Provide the (X, Y) coordinate of the cell's center where the given text is located.  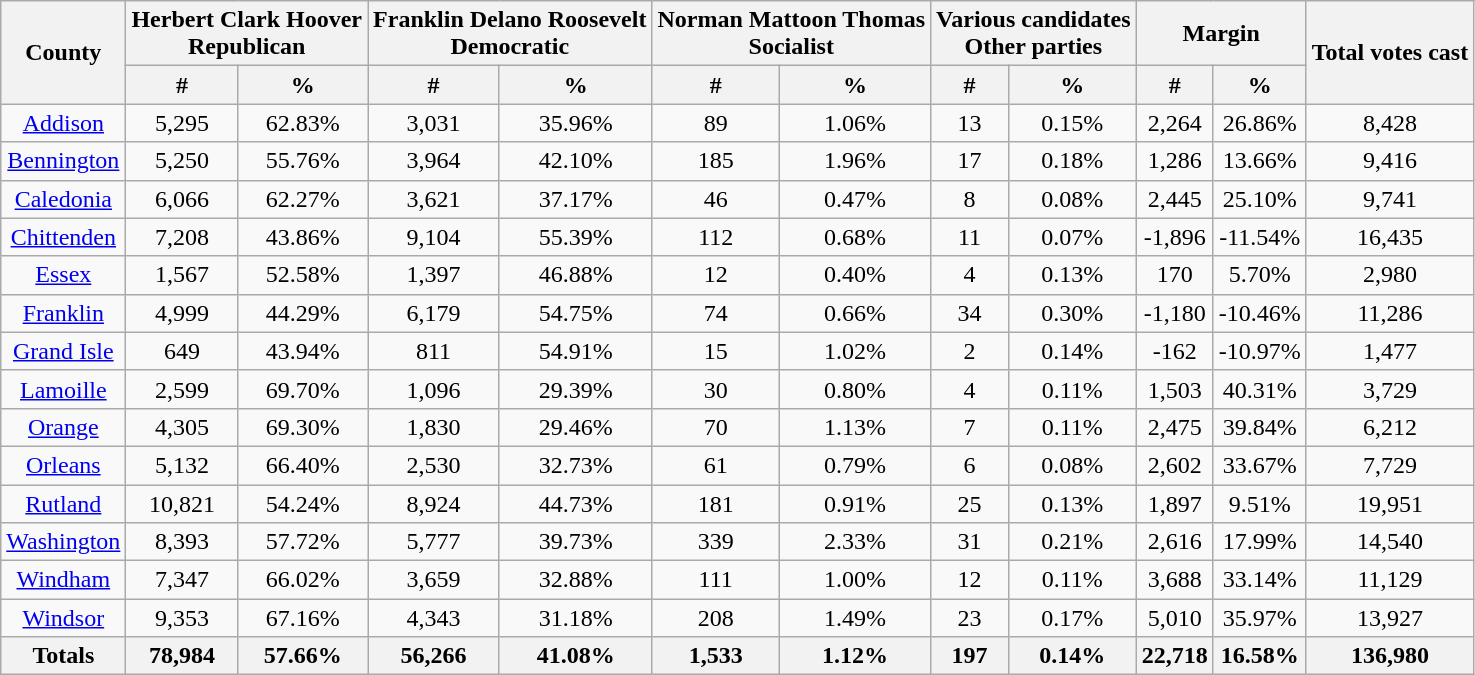
5,777 (434, 542)
33.67% (1260, 465)
-10.97% (1260, 351)
1,096 (434, 389)
3,964 (434, 161)
42.10% (575, 161)
-1,180 (1174, 313)
Bennington (64, 161)
29.39% (575, 389)
66.40% (303, 465)
70 (716, 427)
34 (970, 313)
Totals (64, 656)
32.73% (575, 465)
9.51% (1260, 503)
197 (970, 656)
69.70% (303, 389)
0.15% (1072, 123)
0.18% (1072, 161)
170 (1174, 275)
0.66% (854, 313)
69.30% (303, 427)
2,264 (1174, 123)
2.33% (854, 542)
52.58% (303, 275)
43.94% (303, 351)
0.79% (854, 465)
1.13% (854, 427)
6 (970, 465)
1.12% (854, 656)
2 (970, 351)
46.88% (575, 275)
Lamoille (64, 389)
46 (716, 199)
3,621 (434, 199)
208 (716, 618)
3,688 (1174, 580)
-11.54% (1260, 237)
11,286 (1390, 313)
40.31% (1260, 389)
0.17% (1072, 618)
136,980 (1390, 656)
10,821 (182, 503)
8 (970, 199)
185 (716, 161)
2,980 (1390, 275)
89 (716, 123)
0.30% (1072, 313)
Addison (64, 123)
25 (970, 503)
Orleans (64, 465)
339 (716, 542)
-10.46% (1260, 313)
1,567 (182, 275)
9,104 (434, 237)
649 (182, 351)
5.70% (1260, 275)
2,599 (182, 389)
19,951 (1390, 503)
1,533 (716, 656)
25.10% (1260, 199)
35.97% (1260, 618)
54.24% (303, 503)
78,984 (182, 656)
4,343 (434, 618)
61 (716, 465)
31 (970, 542)
9,741 (1390, 199)
Rutland (64, 503)
13.66% (1260, 161)
7,729 (1390, 465)
62.83% (303, 123)
0.40% (854, 275)
16.58% (1260, 656)
57.66% (303, 656)
57.72% (303, 542)
41.08% (575, 656)
54.91% (575, 351)
Franklin Delano RooseveltDemocratic (510, 34)
3,729 (1390, 389)
-162 (1174, 351)
Norman Mattoon ThomasSocialist (792, 34)
33.14% (1260, 580)
8,393 (182, 542)
6,066 (182, 199)
Various candidatesOther parties (1034, 34)
Orange (64, 427)
1,830 (434, 427)
14,540 (1390, 542)
0.91% (854, 503)
2,602 (1174, 465)
Grand Isle (64, 351)
29.46% (575, 427)
1.00% (854, 580)
Herbert Clark HooverRepublican (247, 34)
11,129 (1390, 580)
-1,896 (1174, 237)
1.96% (854, 161)
1,397 (434, 275)
Margin (1221, 34)
9,353 (182, 618)
43.86% (303, 237)
0.47% (854, 199)
5,295 (182, 123)
1,477 (1390, 351)
26.86% (1260, 123)
13,927 (1390, 618)
7,347 (182, 580)
55.76% (303, 161)
17 (970, 161)
6,212 (1390, 427)
5,132 (182, 465)
11 (970, 237)
0.68% (854, 237)
Total votes cast (1390, 52)
13 (970, 123)
15 (716, 351)
2,530 (434, 465)
112 (716, 237)
Windsor (64, 618)
8,428 (1390, 123)
67.16% (303, 618)
66.02% (303, 580)
1.02% (854, 351)
Washington (64, 542)
181 (716, 503)
7,208 (182, 237)
55.39% (575, 237)
0.80% (854, 389)
Windham (64, 580)
32.88% (575, 580)
56,266 (434, 656)
County (64, 52)
1.49% (854, 618)
30 (716, 389)
74 (716, 313)
0.21% (1072, 542)
4,305 (182, 427)
17.99% (1260, 542)
31.18% (575, 618)
37.17% (575, 199)
7 (970, 427)
111 (716, 580)
4,999 (182, 313)
8,924 (434, 503)
39.84% (1260, 427)
44.73% (575, 503)
3,031 (434, 123)
2,445 (1174, 199)
Caledonia (64, 199)
0.07% (1072, 237)
1,897 (1174, 503)
9,416 (1390, 161)
2,475 (1174, 427)
Chittenden (64, 237)
44.29% (303, 313)
1,503 (1174, 389)
1.06% (854, 123)
Franklin (64, 313)
39.73% (575, 542)
Essex (64, 275)
62.27% (303, 199)
3,659 (434, 580)
5,250 (182, 161)
54.75% (575, 313)
1,286 (1174, 161)
811 (434, 351)
5,010 (1174, 618)
2,616 (1174, 542)
16,435 (1390, 237)
22,718 (1174, 656)
35.96% (575, 123)
6,179 (434, 313)
23 (970, 618)
